Return the [x, y] coordinate for the center point of the cell that contains the specified text.  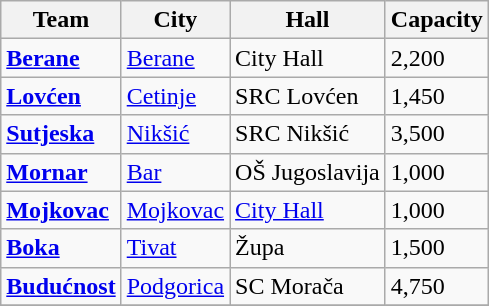
Lovćen [61, 96]
2,200 [436, 58]
Team [61, 20]
Capacity [436, 20]
SRC Nikšić [308, 134]
Boka [61, 248]
Nikšić [175, 134]
Tivat [175, 248]
Bar [175, 172]
Mornar [61, 172]
Župa [308, 248]
Hall [308, 20]
Sutjeska [61, 134]
4,750 [436, 286]
City [175, 20]
3,500 [436, 134]
SC Morača [308, 286]
SRC Lovćen [308, 96]
1,500 [436, 248]
Budućnost [61, 286]
Cetinje [175, 96]
Podgorica [175, 286]
1,450 [436, 96]
OŠ Jugoslavija [308, 172]
